Return the (X, Y) coordinate for the center point of the cell that contains the specified text.  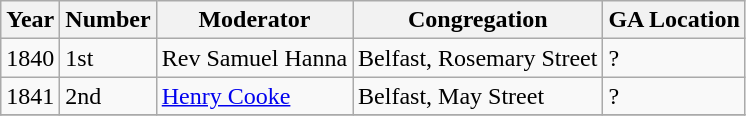
1841 (30, 96)
Henry Cooke (254, 96)
1840 (30, 58)
2nd (108, 96)
1st (108, 58)
GA Location (674, 20)
Congregation (478, 20)
Belfast, May Street (478, 96)
Number (108, 20)
Belfast, Rosemary Street (478, 58)
Moderator (254, 20)
Year (30, 20)
Rev Samuel Hanna (254, 58)
